Determine the (X, Y) coordinate at the center of the cell enclosing the given text.  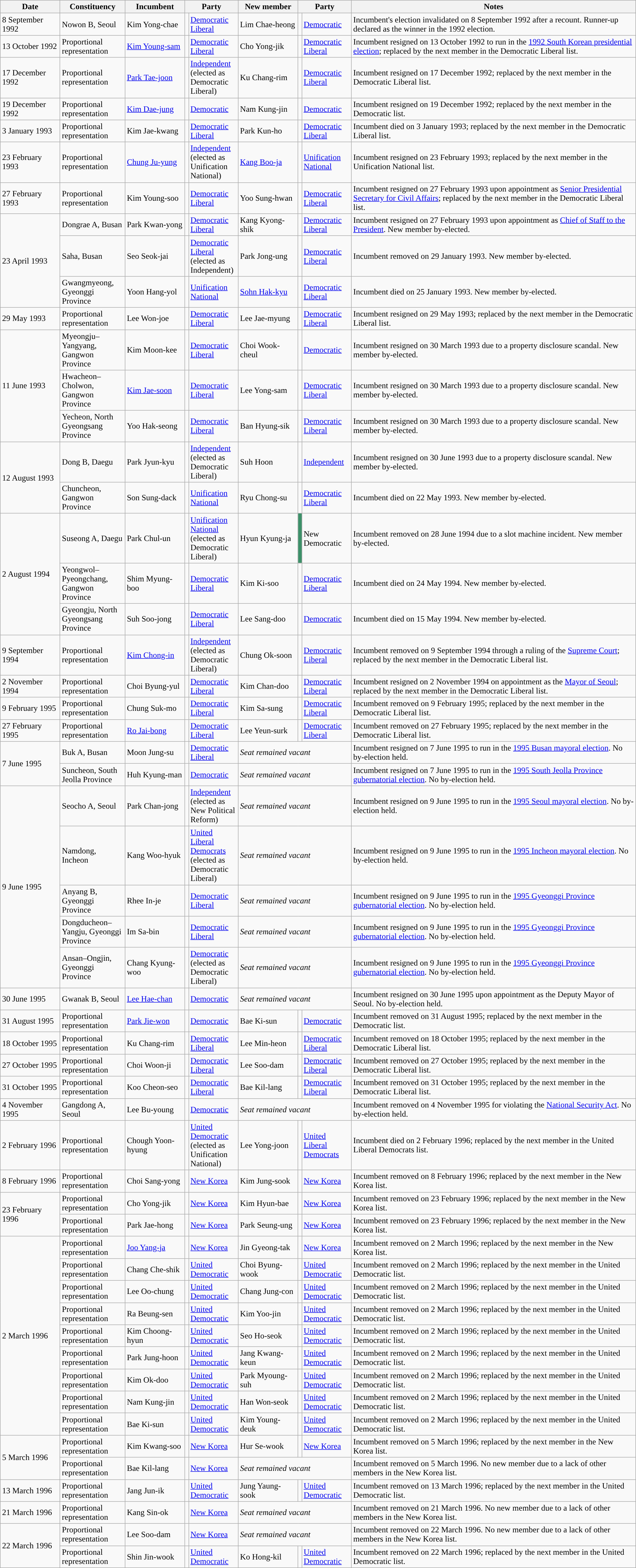
Jung Yaung-sook (268, 1490)
Choi Wook-cheul (268, 350)
Kim Choong-hyun (155, 1336)
Incumbent resigned on 7 June 1995 to run in the 1995 South Jeolla Province gubernatorial election. No by-election held. (493, 774)
Hwacheon–Cholwon, Gangwon Province (92, 391)
Chang Che-shik (155, 1269)
Suncheon, South Jeolla Province (92, 774)
29 May 1993 (30, 319)
31 October 1995 (30, 1087)
Notes (493, 7)
Suseong A, Daegu (92, 538)
Chough Yoon-hyung (155, 1145)
Yecheon, North Gyeongsang Province (92, 426)
Shin Jin-wook (155, 1557)
Incumbent died on 25 January 1993. New member by-elected. (493, 292)
Nowon B, Seoul (92, 24)
Lee Sang-doo (268, 619)
8 February 1996 (30, 1181)
Jin Gyeong-tak (268, 1247)
Incumbent removed on 31 October 1995; replaced by the next member in the Democratic Liberal list. (493, 1087)
Kim Chong-in (155, 655)
United Liberal Democrats (elected as Democratic Liberal) (213, 855)
United Liberal Democrats (326, 1145)
27 February 1995 (30, 730)
Son Sung-dack (155, 498)
Kim Moon-kee (155, 350)
Park Jie-won (155, 1021)
21 March 1996 (30, 1513)
Seo Ho-seok (268, 1336)
Suh Soo-jong (155, 619)
Incumbent died on 24 May 1994. New member by-elected. (493, 583)
Chung Suk-mo (155, 708)
Choi Woon-ji (155, 1065)
Im Sa-bin (155, 932)
Kim Kwang-soo (155, 1446)
Lee Yong-joon (268, 1145)
Park Tae-joon (155, 77)
Incumbent removed on 31 August 1995; replaced by the next member in the Democratic list. (493, 1021)
Anyang B, Gyeonggi Province (92, 901)
Ryu Chong-su (268, 498)
Incumbent removed on 13 March 1996; replaced by the next member in the United Democratic list. (493, 1490)
Incumbent removed on 21 March 1996. No new member due to a lack of other members in the New Korea list. (493, 1513)
Incumbent died on 2 February 1996; replaced by the next member in the United Liberal Democrats list. (493, 1145)
23 February 1996 (30, 1214)
30 June 1995 (30, 999)
Kim Dae-jung (155, 109)
Incumbent resigned on 19 December 1992; replaced by the next member in the Democratic list. (493, 109)
Kim Chan-doo (268, 686)
Incumbent removed on 18 October 1995; replaced by the next member in the Democratic Liberal list. (493, 1043)
2 November 1994 (30, 686)
Jang Jun-ik (155, 1490)
Park Chul-un (155, 538)
Democratic Liberal (elected as Independent) (213, 256)
12 August 1993 (30, 477)
Lee Min-heon (268, 1043)
Seo Seok-jai (155, 256)
Incumbent resigned on 9 June 1995 to run in the 1995 Incheon mayoral election. No by-election held. (493, 855)
9 September 1994 (30, 655)
Chang Jung-con (268, 1291)
Koo Cheon-seo (155, 1087)
Kim Sa-sung (268, 708)
Chuncheon, Gangwon Province (92, 498)
Kang Sin-ok (155, 1513)
Incumbent resigned on 30 June 1993 due to a property disclosure scandal. New member by-elected. (493, 462)
Incumbent removed on 4 November 1995 for violating the National Security Act. No by-election held. (493, 1109)
Lee Yeun-surk (268, 730)
23 February 1993 (30, 162)
Kim Young-sam (155, 46)
9 February 1995 (30, 708)
8 September 1992 (30, 24)
Kim Hyun-bae (268, 1203)
Incumbent removed on 8 February 1996; replaced by the next member in the New Korea list. (493, 1181)
Incumbent resigned on 23 February 1993; replaced by the next member in the Unification National list. (493, 162)
2 February 1996 (30, 1145)
Incumbent resigned on 7 June 1995 to run in the 1995 Busan mayoral election. No by-election held. (493, 753)
Yoo Sung-hwan (268, 198)
Lee Oo-chung (155, 1291)
Kim Young-soo (155, 198)
Saha, Busan (92, 256)
Park Jung-hoon (155, 1358)
New Democratic (326, 538)
27 October 1995 (30, 1065)
Date (30, 7)
7 June 1995 (30, 763)
Gwanak B, Seoul (92, 999)
9 June 1995 (30, 886)
Hyun Kyung-ja (268, 538)
Constituency (92, 7)
Dongrae A, Busan (92, 225)
Suh Hoon (268, 462)
Choi Byung-wook (268, 1269)
Chung Ju-yung (155, 162)
Incumbent's election invalidated on 8 September 1992 after a recount. Runner-up declared as the winner in the 1992 election. (493, 24)
Gwangmyeong, Gyeonggi Province (92, 292)
Hur Se-wook (268, 1446)
Myeongju–Yangyang, Gangwon Province (92, 350)
Park Jyun-kyu (155, 462)
Yoon Hang-yol (155, 292)
Incumbent removed on 5 March 1996; replaced by the next member in the New Korea list. (493, 1446)
Incumbent removed on 9 February 1995; replaced by the next member in the Democratic Liberal list. (493, 708)
11 June 1993 (30, 385)
Kim Jae-soon (155, 391)
New member (268, 7)
Ansan–Ongjin, Gyeonggi Province (92, 968)
Park Chan-jong (155, 806)
Huh Kyung-man (155, 774)
Kim Ki-soo (268, 583)
Democratic (elected as Democratic Liberal) (213, 968)
Incumbent removed on 22 March 1996. No new member due to a lack of other members in the New Korea list. (493, 1534)
17 December 1992 (30, 77)
5 March 1996 (30, 1457)
Incumbent died on 15 May 1994. New member by-elected. (493, 619)
Independent (326, 462)
Park Kwan-yong (155, 225)
4 November 1995 (30, 1109)
Incumbent removed on 27 October 1995; replaced by the next member in the Democratic Liberal list. (493, 1065)
Kim Jung-sook (268, 1181)
Choi Byung-yul (155, 686)
Lee Bu-young (155, 1109)
23 April 1993 (30, 260)
Han Won-seok (268, 1402)
Seocho A, Seoul (92, 806)
Chung Ok-soon (268, 655)
Unification National (elected as Democratic Liberal) (213, 538)
27 February 1993 (30, 198)
3 January 1993 (30, 131)
Lim Chae-heong (268, 24)
Gyeongju, North Gyeongsang Province (92, 619)
2 March 1996 (30, 1336)
Kang Kyong-shik (268, 225)
Kim Ok-doo (155, 1380)
Joo Yang-ja (155, 1247)
Yoo Hak-seong (155, 426)
Kim Young-deuk (268, 1424)
Incumbent died on 3 January 1993; replaced by the next member in the Democratic Liberal list. (493, 131)
Kang Boo-ja (268, 162)
Park Jong-ung (268, 256)
31 August 1995 (30, 1021)
Incumbent resigned on 30 June 1995 upon appointment as the Deputy Mayor of Seoul. No by-election held. (493, 999)
Incumbent removed on 5 March 1996. No new member due to a lack of other members in the New Korea list. (493, 1468)
19 December 1992 (30, 109)
Lee Yong-sam (268, 391)
Incumbent removed on 27 February 1995; replaced by the next member in the Democratic Liberal list. (493, 730)
United Democratic (elected as Unification National) (213, 1145)
Kim Yoo-jin (268, 1314)
Incumbent resigned on 27 February 1993 upon appointment as Chief of Staff to the President. New member by-elected. (493, 225)
Incumbent resigned on 29 May 1993; replaced by the next member in the Democratic Liberal list. (493, 319)
Lee Hae-chan (155, 999)
Park Myoung-suh (268, 1380)
Ban Hyung-sik (268, 426)
Shim Myung-boo (155, 583)
18 October 1995 (30, 1043)
Moon Jung-su (155, 753)
Incumbent removed on 28 June 1994 due to a slot machine incident. New member by-elected. (493, 538)
Park Kun-ho (268, 131)
Namdong, Incheon (92, 855)
Rhee In-je (155, 901)
Incumbent removed on 2 March 1996; replaced by the next member in the New Korea list. (493, 1247)
Incumbent removed on 22 March 1996; replaced by the next member in the United Democratic list. (493, 1557)
Incumbent (155, 7)
13 October 1992 (30, 46)
Incumbent removed on 29 January 1993. New member by-elected. (493, 256)
Incumbent removed on 9 September 1994 through a ruling of the Supreme Court; replaced by the next member in the Democratic Liberal list. (493, 655)
Kang Woo-hyuk (155, 855)
Choi Sang-yong (155, 1181)
Chang Kyung-woo (155, 968)
Ra Beung-sen (155, 1314)
Jang Kwang-keun (268, 1358)
Kim Yong-chae (155, 24)
Lee Jae-myung (268, 319)
Yeongwol–Pyeongchang, Gangwon Province (92, 583)
Sohn Hak-kyu (268, 292)
Lee Won-joe (155, 319)
Incumbent resigned on 9 June 1995 to run in the 1995 Seoul mayoral election. No by-election held. (493, 806)
Park Seung-ung (268, 1225)
Incumbent resigned on 2 November 1994 on appointment as the Mayor of Seoul; replaced by the next member in the Democratic Liberal list. (493, 686)
Independent (elected as Unification National) (213, 162)
Ro Jai-bong (155, 730)
Independent (elected as New Political Reform) (213, 806)
Kim Jae-kwang (155, 131)
2 August 1994 (30, 574)
Dongducheon–Yangju, Gyeonggi Province (92, 932)
Buk A, Busan (92, 753)
Park Jae-hong (155, 1225)
Incumbent resigned on 17 December 1992; replaced by the next member in the Democratic Liberal list. (493, 77)
22 March 1996 (30, 1546)
Ko Hong-kil (268, 1557)
13 March 1996 (30, 1490)
Dong B, Daegu (92, 462)
Incumbent died on 22 May 1993. New member by-elected. (493, 498)
Gangdong A, Seoul (92, 1109)
